Provide the [X, Y] coordinate of the cell's center where the given text is located.  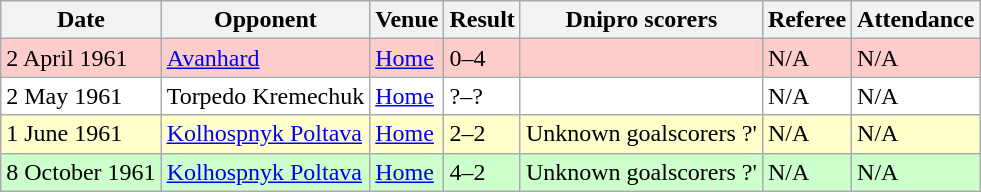
Result [482, 20]
Venue [407, 20]
?–? [482, 96]
Date [81, 20]
2 May 1961 [81, 96]
Avanhard [266, 58]
4–2 [482, 172]
Opponent [266, 20]
1 June 1961 [81, 134]
Referee [806, 20]
0–4 [482, 58]
2–2 [482, 134]
2 April 1961 [81, 58]
Attendance [916, 20]
Torpedo Kremechuk [266, 96]
Dnipro scorers [641, 20]
8 October 1961 [81, 172]
